Return (x, y) of the center of cell containing provided text 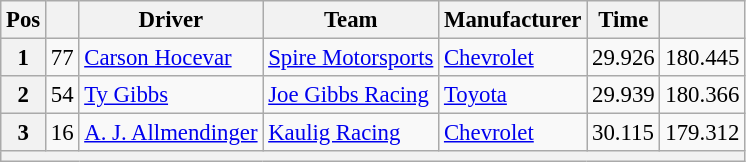
A. J. Allmendinger (171, 133)
Manufacturer (513, 20)
77 (62, 58)
29.926 (624, 58)
179.312 (702, 133)
Ty Gibbs (171, 95)
Carson Hocevar (171, 58)
16 (62, 133)
1 (24, 58)
Team (351, 20)
180.366 (702, 95)
30.115 (624, 133)
Joe Gibbs Racing (351, 95)
2 (24, 95)
180.445 (702, 58)
Kaulig Racing (351, 133)
54 (62, 95)
Time (624, 20)
Pos (24, 20)
Driver (171, 20)
Toyota (513, 95)
3 (24, 133)
Spire Motorsports (351, 58)
29.939 (624, 95)
